Output the [x, y] coordinate of the center of the cell containing the given text.  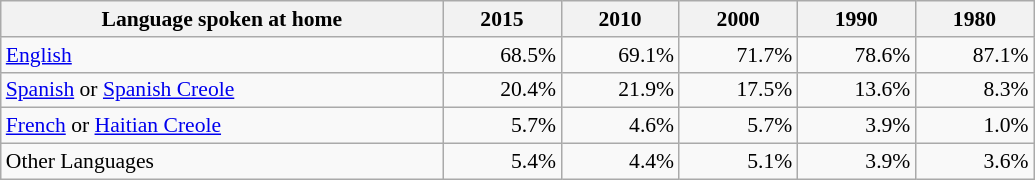
78.6% [856, 55]
17.5% [738, 90]
68.5% [502, 55]
2015 [502, 19]
1.0% [974, 126]
3.6% [974, 162]
8.3% [974, 90]
2000 [738, 19]
71.7% [738, 55]
1990 [856, 19]
21.9% [620, 90]
English [222, 55]
5.1% [738, 162]
Language spoken at home [222, 19]
69.1% [620, 55]
French or Haitian Creole [222, 126]
20.4% [502, 90]
4.6% [620, 126]
2010 [620, 19]
1980 [974, 19]
87.1% [974, 55]
4.4% [620, 162]
Other Languages [222, 162]
5.4% [502, 162]
13.6% [856, 90]
Spanish or Spanish Creole [222, 90]
